Identify which cell holds the provided text, then report its [x, y] central coordinate. 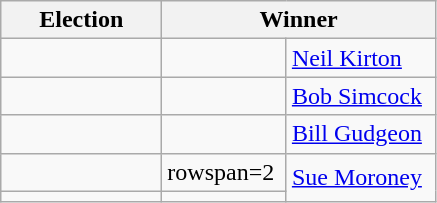
Bill Gudgeon [360, 134]
Election [82, 20]
Bob Simcock [360, 96]
rowspan=2 [224, 172]
Neil Kirton [360, 58]
Sue Moroney [360, 178]
Winner [299, 20]
